Capture the cell that displays the provided text and extract its (X, Y) central coordinate. 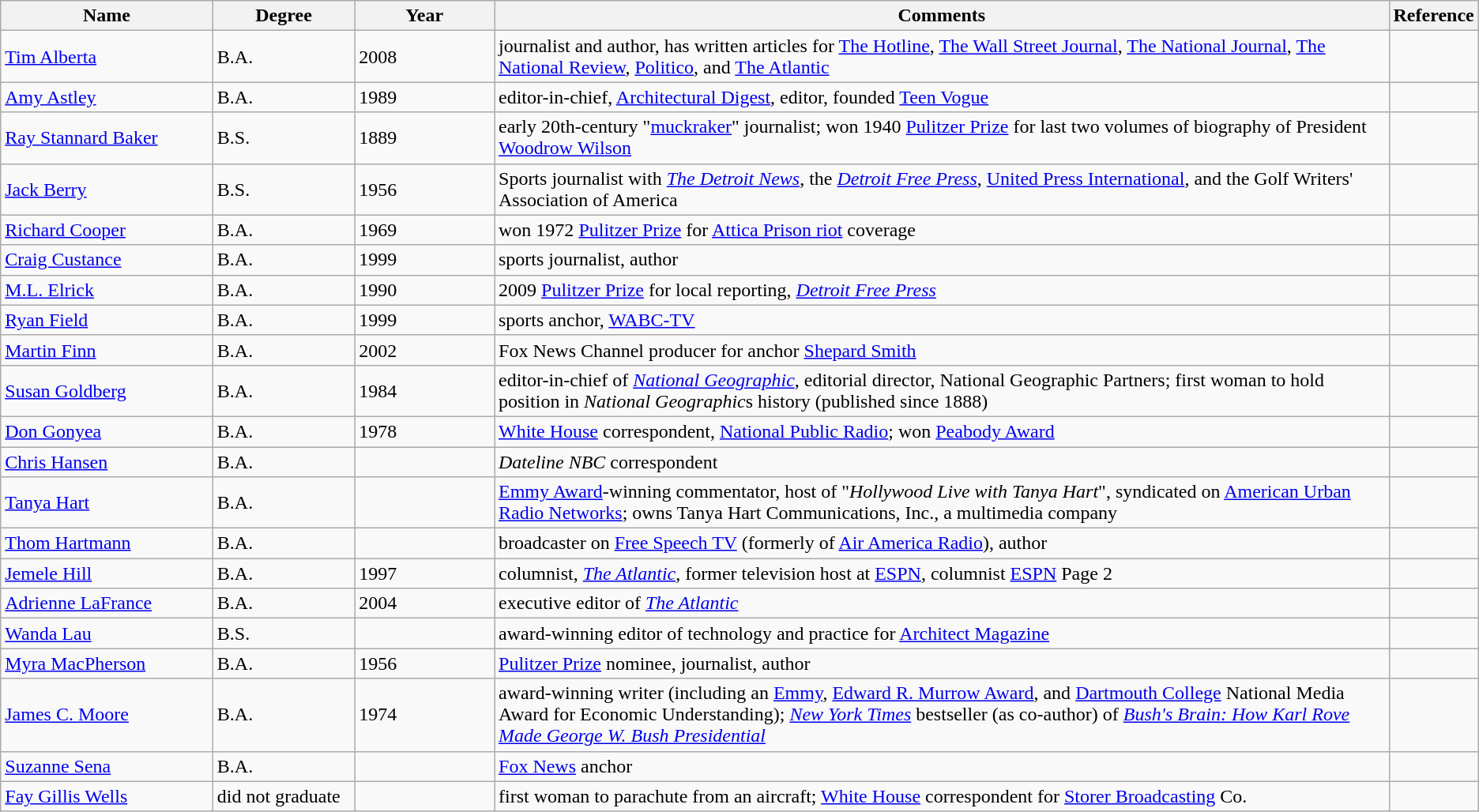
first woman to parachute from an aircraft; White House correspondent for Storer Broadcasting Co. (942, 796)
Don Gonyea (107, 431)
Tim Alberta (107, 57)
sports journalist, author (942, 260)
Degree (284, 16)
Pulitzer Prize nominee, journalist, author (942, 664)
James C. Moore (107, 715)
Amy Astley (107, 97)
early 20th-century "muckraker" journalist; won 1940 Pulitzer Prize for last two volumes of biography of President Woodrow Wilson (942, 137)
1997 (425, 573)
1974 (425, 715)
Ray Stannard Baker (107, 137)
Wanda Lau (107, 633)
broadcaster on Free Speech TV (formerly of Air America Radio), author (942, 543)
Reference (1433, 16)
Year (425, 16)
Richard Cooper (107, 230)
M.L. Elrick (107, 290)
1990 (425, 290)
Jack Berry (107, 190)
Susan Goldberg (107, 390)
Adrienne LaFrance (107, 603)
2008 (425, 57)
Name (107, 16)
Craig Custance (107, 260)
Fay Gillis Wells (107, 796)
Comments (942, 16)
2002 (425, 350)
1969 (425, 230)
Fox News Channel producer for anchor Shepard Smith (942, 350)
Jemele Hill (107, 573)
Martin Finn (107, 350)
Chris Hansen (107, 462)
Dateline NBC correspondent (942, 462)
sports anchor, WABC-TV (942, 320)
won 1972 Pulitzer Prize for Attica Prison riot coverage (942, 230)
2009 Pulitzer Prize for local reporting, Detroit Free Press (942, 290)
2004 (425, 603)
White House correspondent, National Public Radio; won Peabody Award (942, 431)
editor-in-chief, Architectural Digest, editor, founded Teen Vogue (942, 97)
1989 (425, 97)
Suzanne Sena (107, 766)
Myra MacPherson (107, 664)
executive editor of The Atlantic (942, 603)
Ryan Field (107, 320)
1889 (425, 137)
columnist, The Atlantic, former television host at ESPN, columnist ESPN Page 2 (942, 573)
did not graduate (284, 796)
Tanya Hart (107, 502)
Thom Hartmann (107, 543)
1978 (425, 431)
Sports journalist with The Detroit News, the Detroit Free Press, United Press International, and the Golf Writers' Association of America (942, 190)
award-winning editor of technology and practice for Architect Magazine (942, 633)
1984 (425, 390)
Fox News anchor (942, 766)
